Return the [X, Y] coordinate for the center point of the cell that contains the specified text.  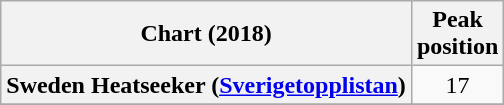
Sweden Heatseeker (Sverigetopplistan) [206, 85]
Chart (2018) [206, 34]
Peak position [457, 34]
17 [457, 85]
